Detect which cell encompasses the target text, then output its (X, Y) center coordinate. 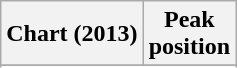
Peakposition (189, 34)
Chart (2013) (72, 34)
